Return (x, y) of the center of cell containing provided text 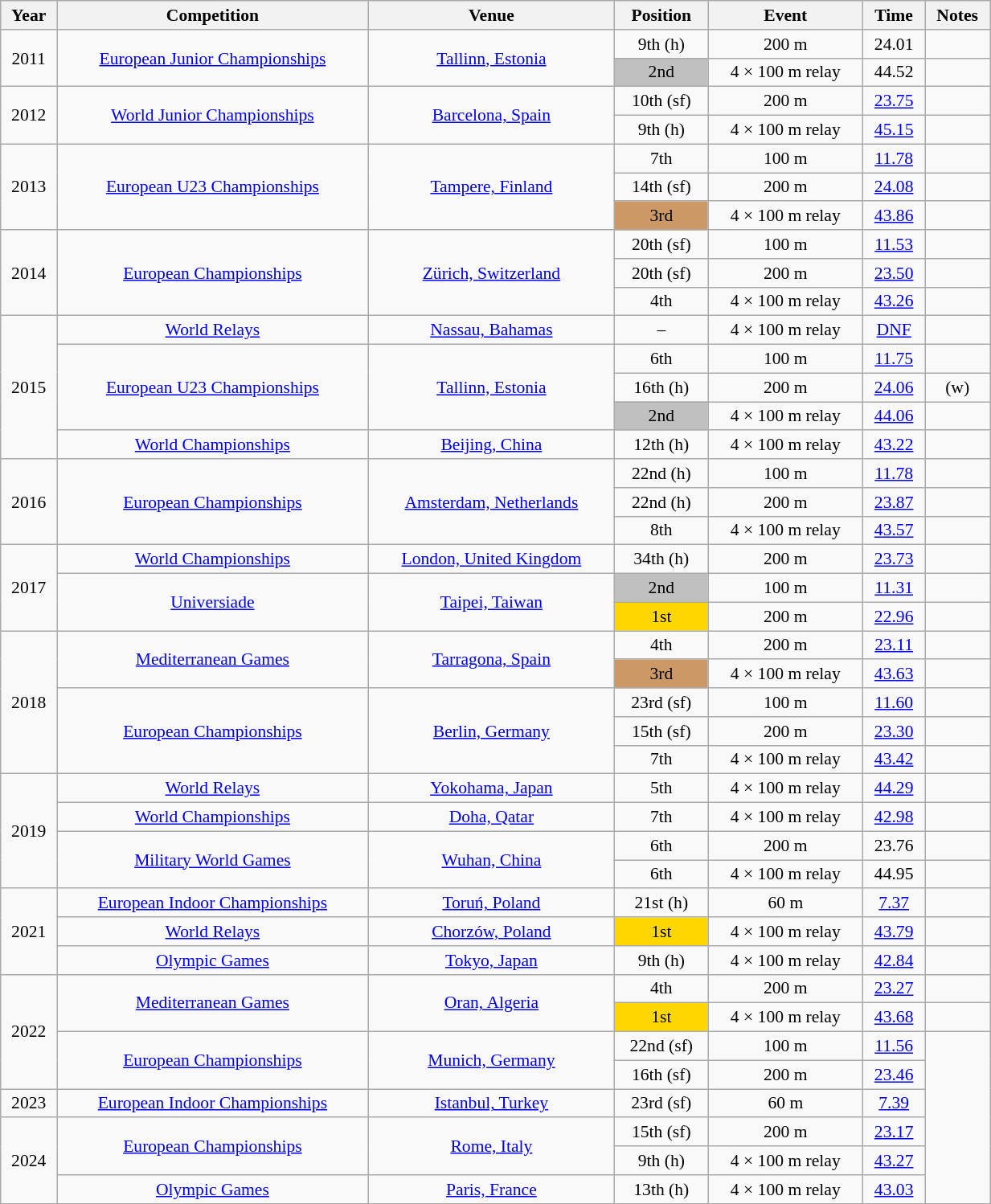
43.86 (894, 216)
Rome, Italy (492, 1146)
World Junior Championships (212, 116)
2014 (29, 273)
Tokyo, Japan (492, 960)
European Junior Championships (212, 58)
DNF (894, 330)
2024 (29, 1161)
2022 (29, 1031)
44.06 (894, 416)
43.63 (894, 674)
7.39 (894, 1104)
(w) (958, 387)
2018 (29, 702)
43.57 (894, 530)
Nassau, Bahamas (492, 330)
14th (sf) (661, 187)
Venue (492, 15)
44.95 (894, 874)
23.27 (894, 989)
Doha, Qatar (492, 817)
Time (894, 15)
Toruń, Poland (492, 903)
Universiade (212, 603)
12th (h) (661, 445)
11.56 (894, 1046)
5th (661, 788)
Military World Games (212, 860)
16th (h) (661, 387)
23.46 (894, 1075)
Zürich, Switzerland (492, 273)
24.06 (894, 387)
22nd (sf) (661, 1046)
Munich, Germany (492, 1061)
11.75 (894, 359)
23.76 (894, 846)
44.29 (894, 788)
43.79 (894, 932)
11.53 (894, 244)
Barcelona, Spain (492, 116)
43.68 (894, 1018)
43.42 (894, 760)
42.98 (894, 817)
2021 (29, 932)
23.17 (894, 1132)
London, United Kingdom (492, 559)
23.11 (894, 645)
Tarragona, Spain (492, 659)
Paris, France (492, 1190)
Yokohama, Japan (492, 788)
Year (29, 15)
Competition (212, 15)
2019 (29, 831)
8th (661, 530)
Amsterdam, Netherlands (492, 502)
21st (h) (661, 903)
Berlin, Germany (492, 731)
23.30 (894, 731)
45.15 (894, 130)
43.26 (894, 301)
13th (h) (661, 1190)
22.96 (894, 616)
2017 (29, 588)
2011 (29, 58)
43.22 (894, 445)
– (661, 330)
Tampere, Finland (492, 186)
24.01 (894, 44)
Notes (958, 15)
43.27 (894, 1161)
23.73 (894, 559)
2023 (29, 1104)
43.03 (894, 1190)
Taipei, Taiwan (492, 603)
Beijing, China (492, 445)
11.31 (894, 588)
10th (sf) (661, 101)
2012 (29, 116)
16th (sf) (661, 1075)
7.37 (894, 903)
42.84 (894, 960)
Event (786, 15)
Istanbul, Turkey (492, 1104)
23.75 (894, 101)
Wuhan, China (492, 860)
23.87 (894, 502)
11.60 (894, 702)
34th (h) (661, 559)
2016 (29, 502)
2015 (29, 387)
Oran, Algeria (492, 1003)
24.08 (894, 187)
Chorzów, Poland (492, 932)
Position (661, 15)
23.50 (894, 273)
2013 (29, 186)
44.52 (894, 72)
